For the text-containing cell, return its midpoint in [x, y] coordinate format. 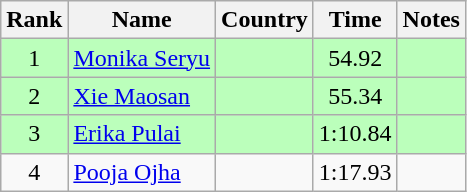
Country [265, 20]
Notes [431, 20]
54.92 [355, 58]
1:17.93 [355, 172]
Name [142, 20]
2 [34, 96]
Pooja Ojha [142, 172]
55.34 [355, 96]
3 [34, 134]
Erika Pulai [142, 134]
Xie Maosan [142, 96]
1:10.84 [355, 134]
1 [34, 58]
4 [34, 172]
Rank [34, 20]
Time [355, 20]
Monika Seryu [142, 58]
